Provide the (X, Y) coordinate of the cell's center where the given text is located.  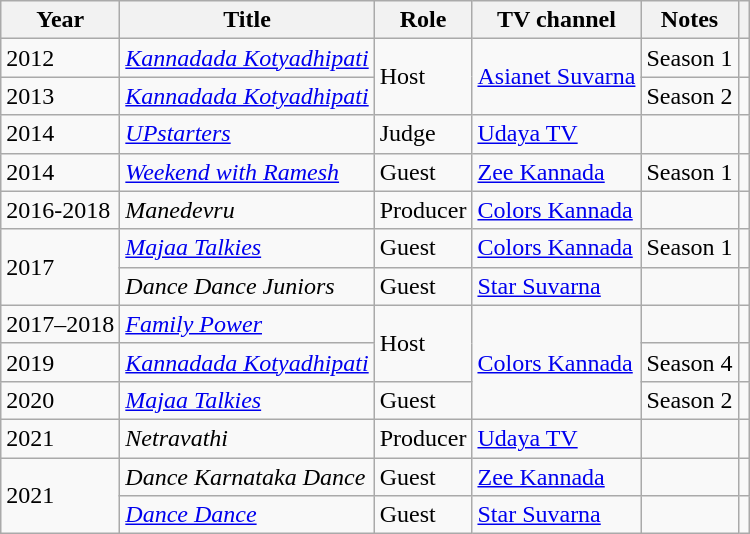
UPstarters (247, 134)
Family Power (247, 324)
TV channel (556, 20)
Title (247, 20)
2016-2018 (60, 210)
2020 (60, 400)
2012 (60, 58)
2017 (60, 267)
Manedevru (247, 210)
Weekend with Ramesh (247, 172)
Year (60, 20)
Dance Dance (247, 515)
2017–2018 (60, 324)
Judge (423, 134)
Dance Karnataka Dance (247, 477)
2013 (60, 96)
Notes (690, 20)
2019 (60, 362)
Dance Dance Juniors (247, 286)
Role (423, 20)
Asianet Suvarna (556, 77)
Netravathi (247, 438)
Season 4 (690, 362)
